Detect which cell encompasses the target text, then output its (X, Y) center coordinate. 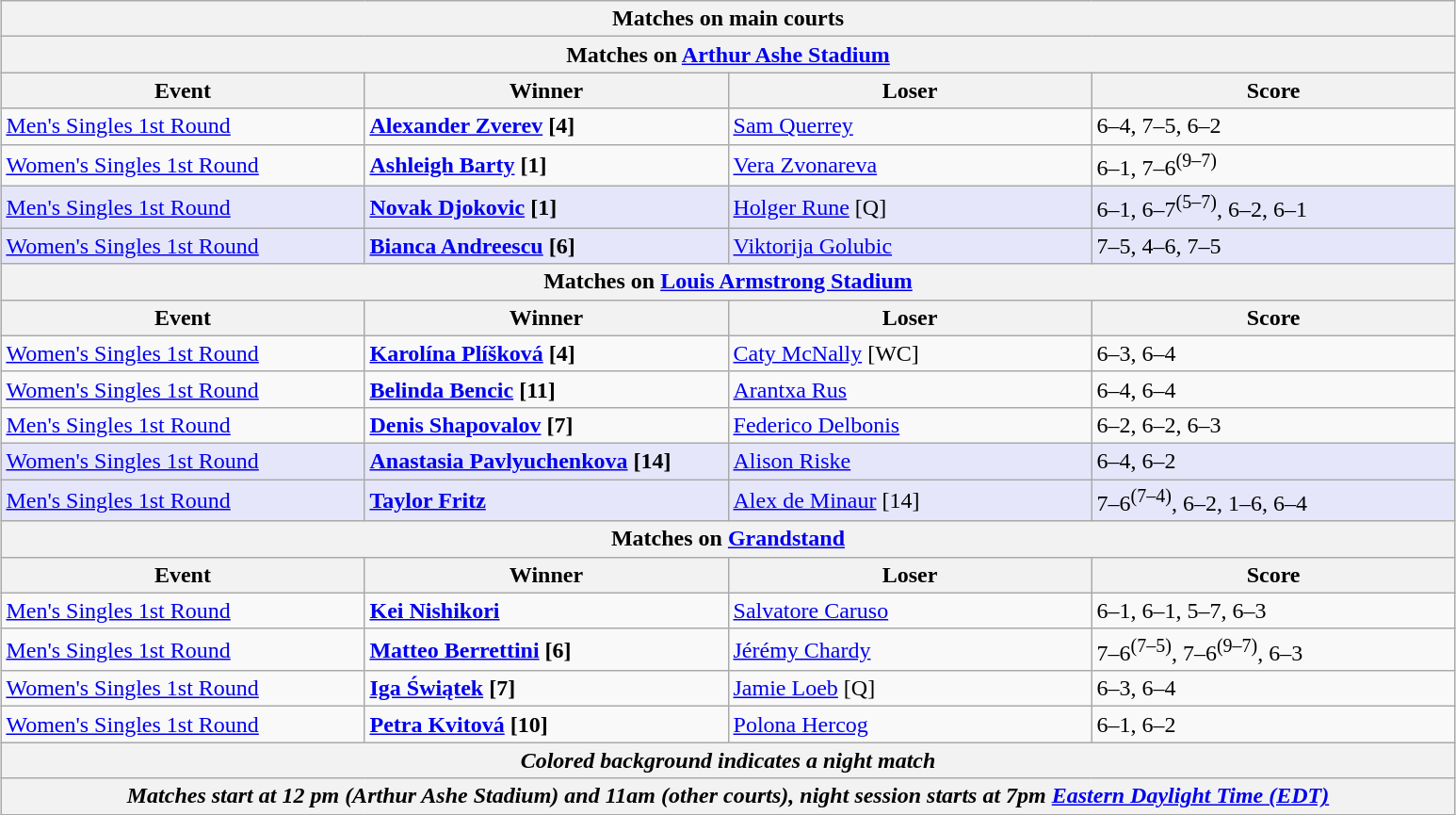
7–5, 4–6, 7–5 (1273, 246)
6–4, 6–2 (1273, 461)
Kei Nishikori (546, 611)
Alexander Zverev [4] (546, 126)
Iga Świątek [7] (546, 689)
Arantxa Rus (910, 389)
Jamie Loeb [Q] (910, 689)
7–6(7–5), 7–6(9–7), 6–3 (1273, 650)
6–1, 7–6(9–7) (1273, 166)
Matches start at 12 pm (Arthur Ashe Stadium) and 11am (other courts), night session starts at 7pm Eastern Daylight Time (EDT) (728, 796)
Matches on Arthur Ashe Stadium (728, 55)
Federico Delbonis (910, 425)
Alison Riske (910, 461)
Polona Hercog (910, 725)
Matches on main courts (728, 19)
Salvatore Caruso (910, 611)
Sam Querrey (910, 126)
Denis Shapovalov [7] (546, 425)
Colored background indicates a night match (728, 760)
7–6(7–4), 6–2, 1–6, 6–4 (1273, 501)
6–1, 6–1, 5–7, 6–3 (1273, 611)
Belinda Bencic [11] (546, 389)
Alex de Minaur [14] (910, 501)
Petra Kvitová [10] (546, 725)
Taylor Fritz (546, 501)
Viktorija Golubic (910, 246)
Matteo Berrettini [6] (546, 650)
Novak Djokovic [1] (546, 207)
Ashleigh Barty [1] (546, 166)
Karolína Plíšková [4] (546, 353)
6–1, 6–7(5–7), 6–2, 6–1 (1273, 207)
6–4, 7–5, 6–2 (1273, 126)
6–1, 6–2 (1273, 725)
6–4, 6–4 (1273, 389)
Vera Zvonareva (910, 166)
Holger Rune [Q] (910, 207)
Caty McNally [WC] (910, 353)
Jérémy Chardy (910, 650)
6–2, 6–2, 6–3 (1273, 425)
Matches on Louis Armstrong Stadium (728, 282)
Bianca Andreescu [6] (546, 246)
Anastasia Pavlyuchenkova [14] (546, 461)
Matches on Grandstand (728, 539)
